Return the (x, y) coordinate for the center point of the cell that contains the specified text.  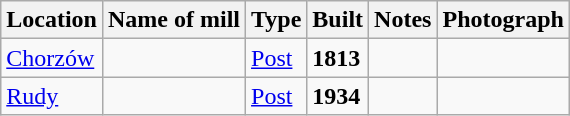
1934 (338, 96)
1813 (338, 58)
Rudy (52, 96)
Location (52, 20)
Type (276, 20)
Notes (403, 20)
Chorzów (52, 58)
Name of mill (174, 20)
Photograph (503, 20)
Built (338, 20)
